Return [x, y] of the center of cell containing provided text 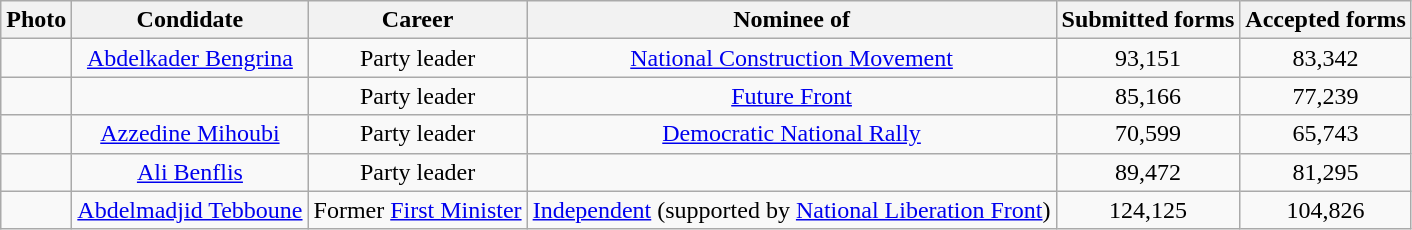
81,295 [1326, 172]
Future Front [792, 96]
Accepted forms [1326, 20]
65,743 [1326, 134]
83,342 [1326, 58]
Career [418, 20]
89,472 [1148, 172]
Submitted forms [1148, 20]
93,151 [1148, 58]
70,599 [1148, 134]
Azzedine Mihoubi [190, 134]
124,125 [1148, 210]
85,166 [1148, 96]
77,239 [1326, 96]
Ali Benflis [190, 172]
Photo [36, 20]
104,826 [1326, 210]
Abdelmadjid Tebboune [190, 210]
Nominee of [792, 20]
Abdelkader Bengrina [190, 58]
Former First Minister [418, 210]
National Construction Movement [792, 58]
Independent (supported by National Liberation Front) [792, 210]
Democratic National Rally [792, 134]
Condidate [190, 20]
